Output the [X, Y] coordinate of the center of the cell containing the given text.  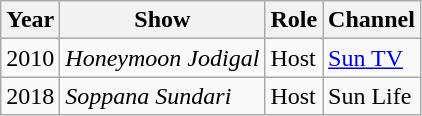
Show [162, 20]
Channel [372, 20]
Year [30, 20]
Sun TV [372, 58]
Role [294, 20]
Soppana Sundari [162, 96]
Honeymoon Jodigal [162, 58]
2018 [30, 96]
2010 [30, 58]
Sun Life [372, 96]
